Search for the cell housing the specified text and yield its [X, Y] center coordinate. 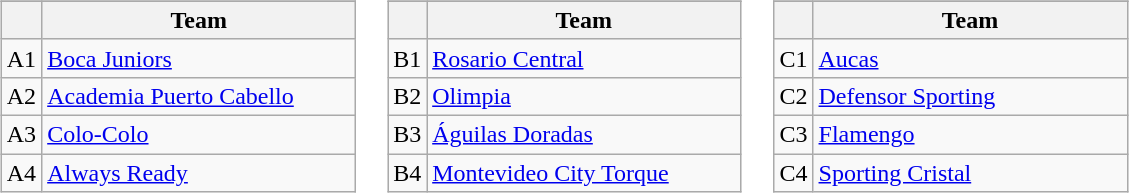
C1 [794, 58]
B4 [408, 173]
C3 [794, 134]
C2 [794, 96]
Sporting Cristal [970, 173]
B2 [408, 96]
Boca Juniors [199, 58]
Rosario Central [584, 58]
Aucas [970, 58]
A3 [21, 134]
Colo-Colo [199, 134]
Águilas Doradas [584, 134]
Defensor Sporting [970, 96]
A4 [21, 173]
Flamengo [970, 134]
A1 [21, 58]
Academia Puerto Cabello [199, 96]
Montevideo City Torque [584, 173]
Always Ready [199, 173]
C4 [794, 173]
A2 [21, 96]
B3 [408, 134]
Olimpia [584, 96]
B1 [408, 58]
